Output the (x, y) coordinate of the center of the cell containing the given text.  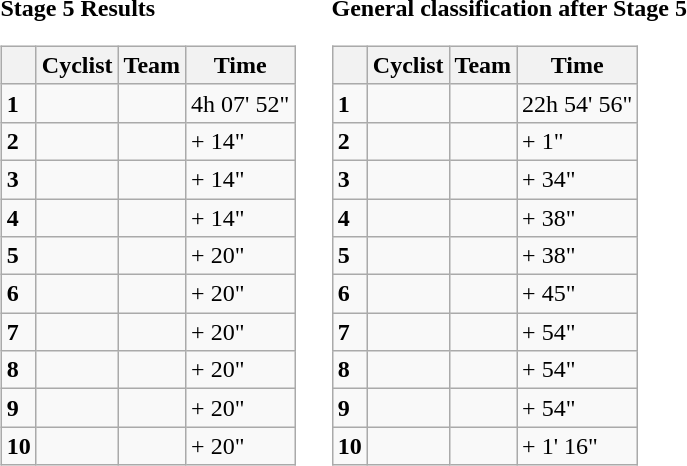
4h 07' 52" (240, 103)
+ 45" (578, 294)
+ 1" (578, 141)
22h 54' 56" (578, 103)
+ 34" (578, 179)
+ 1' 16" (578, 446)
